Identify which cell holds the provided text, then report its (X, Y) central coordinate. 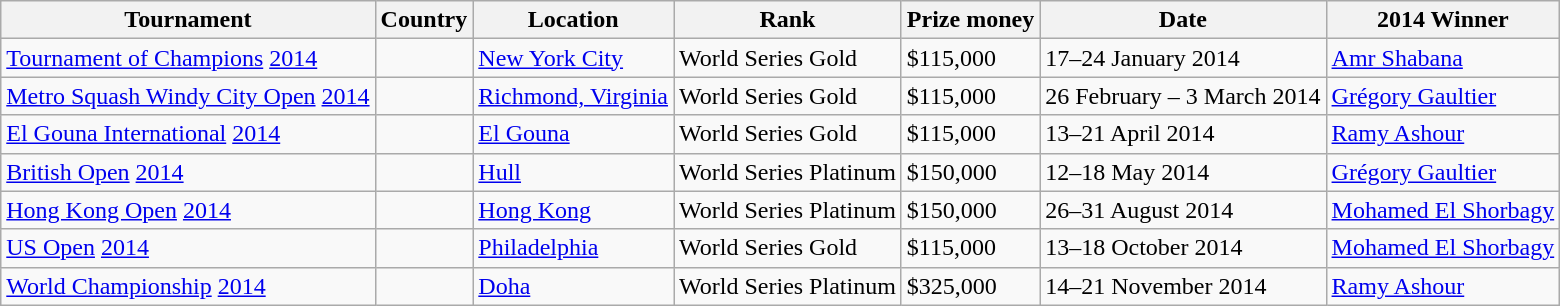
Metro Squash Windy City Open 2014 (188, 96)
Philadelphia (574, 248)
Prize money (970, 20)
26 February – 3 March 2014 (1183, 96)
Hong Kong Open 2014 (188, 210)
El Gouna (574, 134)
British Open 2014 (188, 172)
Amr Shabana (1443, 58)
Date (1183, 20)
Richmond, Virginia (574, 96)
New York City (574, 58)
17–24 January 2014 (1183, 58)
Tournament of Champions 2014 (188, 58)
26–31 August 2014 (1183, 210)
12–18 May 2014 (1183, 172)
2014 Winner (1443, 20)
Country (424, 20)
World Championship 2014 (188, 286)
Hull (574, 172)
13–18 October 2014 (1183, 248)
Tournament (188, 20)
Doha (574, 286)
13–21 April 2014 (1183, 134)
14–21 November 2014 (1183, 286)
El Gouna International 2014 (188, 134)
Rank (788, 20)
US Open 2014 (188, 248)
$325,000 (970, 286)
Location (574, 20)
Hong Kong (574, 210)
